Identify which cell holds the provided text, then report its (x, y) central coordinate. 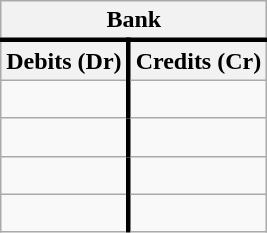
Bank (134, 21)
Credits (Cr) (198, 60)
Debits (Dr) (65, 60)
